Pinpoint the cell where the given text exists, returning its (X, Y) midpoint coordinate. 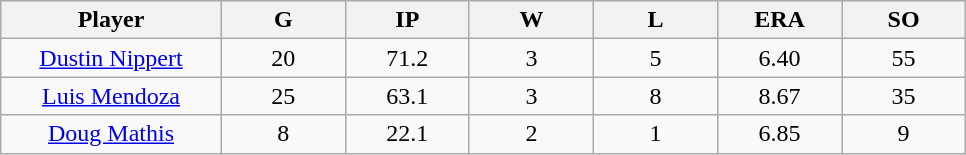
Player (112, 20)
ERA (779, 20)
20 (283, 58)
9 (904, 134)
Dustin Nippert (112, 58)
5 (655, 58)
G (283, 20)
35 (904, 96)
55 (904, 58)
6.85 (779, 134)
W (531, 20)
25 (283, 96)
2 (531, 134)
63.1 (407, 96)
6.40 (779, 58)
SO (904, 20)
Doug Mathis (112, 134)
IP (407, 20)
L (655, 20)
71.2 (407, 58)
8.67 (779, 96)
1 (655, 134)
22.1 (407, 134)
Luis Mendoza (112, 96)
